Pinpoint the cell where the given text exists, returning its [x, y] midpoint coordinate. 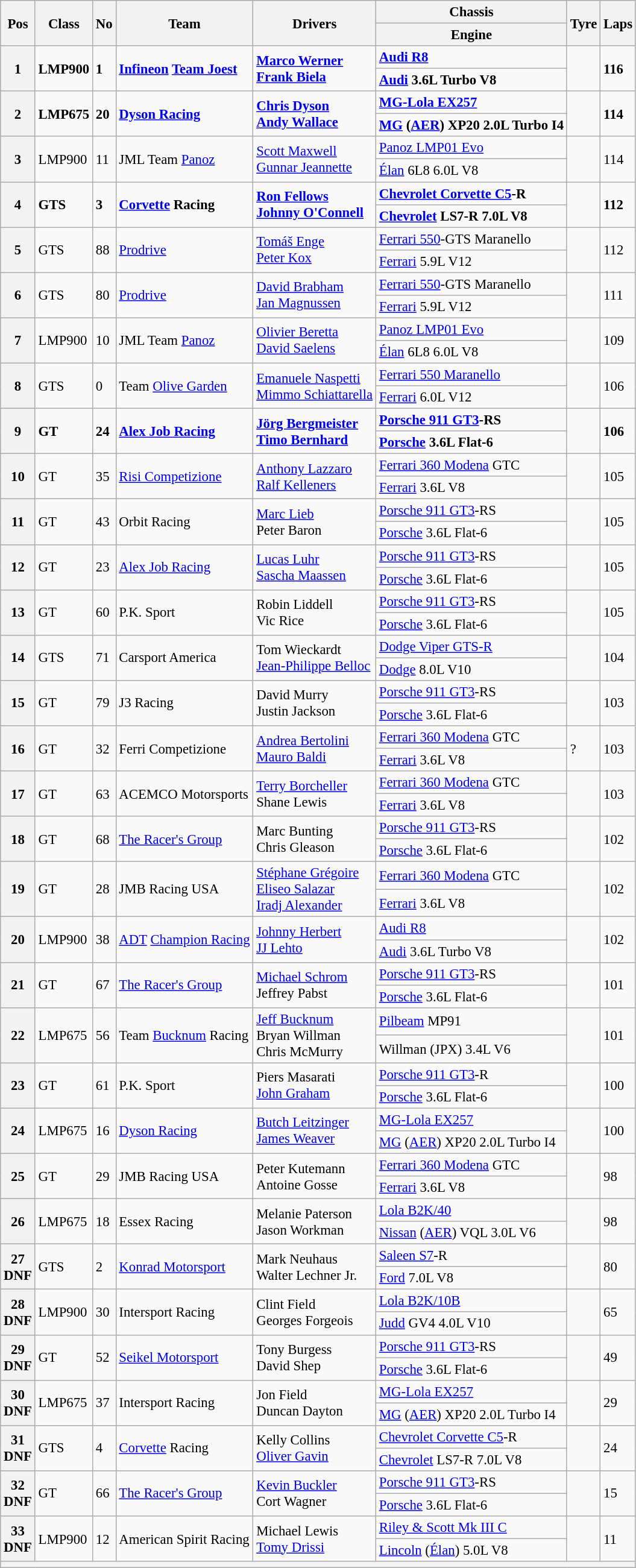
Nissan (AER) VQL 3.0L V6 [471, 1233]
Orbit Racing [184, 522]
Tony Burgess David Shep [315, 1358]
Lola B2K/10B [471, 1301]
7 [18, 340]
104 [619, 658]
Tyre [584, 23]
Dodge 8.0L V10 [471, 669]
Team [184, 23]
Peter Kutemann Antoine Gosse [315, 1176]
Scott Maxwell Gunnar Jeannette [315, 159]
Marc Bunting Chris Gleason [315, 839]
Risi Competizione [184, 476]
Michael Schrom Jeffrey Pabst [315, 985]
68 [104, 839]
Mark Neuhaus Walter Lechner Jr. [315, 1267]
Piers Masarati John Graham [315, 1085]
Anthony Lazzaro Ralf Kelleners [315, 476]
Porsche 911 GT3-R [471, 1074]
33DNF [18, 1538]
Emanuele Naspetti Mimmo Schiattarella [315, 386]
Drivers [315, 23]
Pilbeam MP91 [471, 1021]
31DNF [18, 1448]
Infineon Team Joest [184, 69]
Stéphane Grégoire Eliseo Salazar Iradj Alexander [315, 890]
Terry Borcheller Shane Lewis [315, 793]
No [104, 23]
38 [104, 939]
30 [104, 1312]
66 [104, 1494]
Marco Werner Frank Biela [315, 69]
Chris Dyson Andy Wallace [315, 113]
5 [18, 250]
Clint Field Georges Forgeois [315, 1312]
Engine [471, 35]
Kelly Collins Oliver Gavin [315, 1448]
88 [104, 250]
Lola B2K/40 [471, 1211]
60 [104, 612]
Michael Lewis Tomy Drissi [315, 1538]
67 [104, 985]
Lincoln (Élan) 5.0L V8 [471, 1551]
Robin Liddell Vic Rice [315, 612]
26 [18, 1221]
21 [18, 985]
37 [104, 1402]
9 [18, 432]
63 [104, 793]
19 [18, 890]
Jörg Bergmeister Timo Bernhard [315, 432]
Riley & Scott Mk III C [471, 1528]
Tomáš Enge Peter Kox [315, 250]
Marc Lieb Peter Baron [315, 522]
ACEMCO Motorsports [184, 793]
52 [104, 1358]
32DNF [18, 1494]
Chassis [471, 12]
Jeff Bucknum Bryan Willman Chris McMurry [315, 1035]
27DNF [18, 1267]
61 [104, 1085]
Dodge Viper GTS-R [471, 647]
Class [64, 23]
Melanie Paterson Jason Workman [315, 1221]
Ferri Competizione [184, 749]
28DNF [18, 1312]
29DNF [18, 1358]
Pos [18, 23]
Kevin Buckler Cort Wagner [315, 1494]
109 [619, 340]
? [584, 749]
Olivier Beretta David Saelens [315, 340]
43 [104, 522]
Ferrari 6.0L V12 [471, 397]
35 [104, 476]
17 [18, 793]
Konrad Motorsport [184, 1267]
Judd GV4 4.0L V10 [471, 1324]
Team Olive Garden [184, 386]
Willman (JPX) 3.4L V6 [471, 1049]
Ron Fellows Johnny O'Connell [315, 205]
Ford 7.0L V8 [471, 1278]
116 [619, 69]
28 [104, 890]
Butch Leitzinger James Weaver [315, 1131]
14 [18, 658]
32 [104, 749]
David Brabham Jan Magnussen [315, 295]
49 [619, 1358]
13 [18, 612]
American Spirit Racing [184, 1538]
Lucas Luhr Sascha Maassen [315, 567]
Laps [619, 23]
8 [18, 386]
Seikel Motorsport [184, 1358]
David Murry Justin Jackson [315, 703]
Saleen S7-R [471, 1256]
Carsport America [184, 658]
J3 Racing [184, 703]
22 [18, 1035]
111 [619, 295]
Johnny Herbert JJ Lehto [315, 939]
Ferrari 550 Maranello [471, 374]
Team Bucknum Racing [184, 1035]
65 [619, 1312]
Jon Field Duncan Dayton [315, 1402]
71 [104, 658]
79 [104, 703]
ADT Champion Racing [184, 939]
0 [104, 386]
Andrea Bertolini Mauro Baldi [315, 749]
56 [104, 1035]
25 [18, 1176]
6 [18, 295]
Tom Wieckardt Jean-Philippe Belloc [315, 658]
Essex Racing [184, 1221]
30DNF [18, 1402]
